Determine the (x, y) coordinate at the center of the cell enclosing the given text.  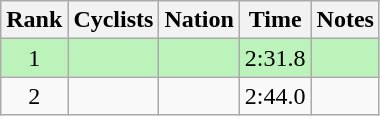
Nation (199, 20)
Rank (34, 20)
Time (275, 20)
2:44.0 (275, 96)
1 (34, 58)
2:31.8 (275, 58)
Notes (345, 20)
2 (34, 96)
Cyclists (114, 20)
